Return [X, Y] of the center of cell containing provided text 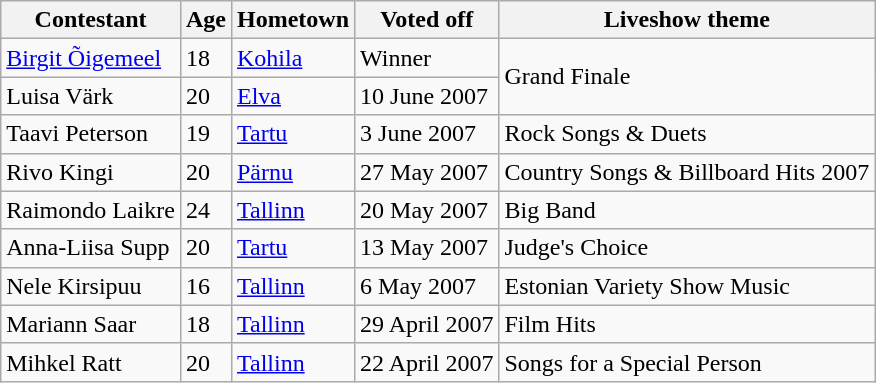
Rock Songs & Duets [687, 134]
Kohila [292, 58]
Age [206, 20]
22 April 2007 [427, 362]
13 May 2007 [427, 248]
16 [206, 286]
10 June 2007 [427, 96]
29 April 2007 [427, 324]
Luisa Värk [91, 96]
3 June 2007 [427, 134]
Hometown [292, 20]
Winner [427, 58]
Voted off [427, 20]
Taavi Peterson [91, 134]
Big Band [687, 210]
Rivo Kingi [91, 172]
Mihkel Ratt [91, 362]
Mariann Saar [91, 324]
Birgit Õigemeel [91, 58]
Elva [292, 96]
Film Hits [687, 324]
Contestant [91, 20]
Estonian Variety Show Music [687, 286]
Country Songs & Billboard Hits 2007 [687, 172]
19 [206, 134]
Raimondo Laikre [91, 210]
24 [206, 210]
Nele Kirsipuu [91, 286]
Judge's Choice [687, 248]
Songs for a Special Person [687, 362]
Pärnu [292, 172]
Anna-Liisa Supp [91, 248]
Grand Finale [687, 77]
27 May 2007 [427, 172]
20 May 2007 [427, 210]
6 May 2007 [427, 286]
Liveshow theme [687, 20]
